For the text-containing cell, return its midpoint in [X, Y] coordinate format. 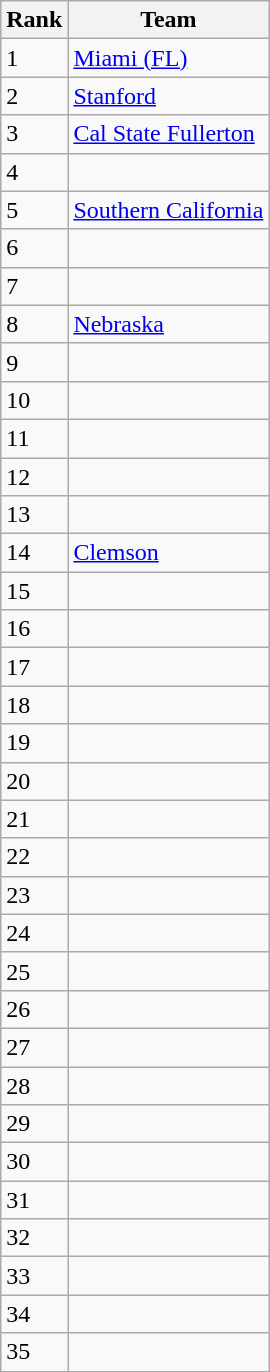
26 [34, 1009]
29 [34, 1124]
Rank [34, 20]
15 [34, 591]
24 [34, 933]
8 [34, 324]
Southern California [168, 210]
2 [34, 96]
6 [34, 248]
30 [34, 1162]
31 [34, 1200]
20 [34, 781]
33 [34, 1276]
Cal State Fullerton [168, 134]
10 [34, 400]
13 [34, 515]
21 [34, 819]
1 [34, 58]
16 [34, 629]
Nebraska [168, 324]
34 [34, 1314]
5 [34, 210]
Stanford [168, 96]
18 [34, 705]
3 [34, 134]
25 [34, 971]
14 [34, 553]
17 [34, 667]
19 [34, 743]
Miami (FL) [168, 58]
35 [34, 1352]
9 [34, 362]
22 [34, 857]
11 [34, 438]
Clemson [168, 553]
7 [34, 286]
32 [34, 1238]
12 [34, 477]
28 [34, 1085]
Team [168, 20]
27 [34, 1047]
4 [34, 172]
23 [34, 895]
